Search for the cell housing the specified text and yield its (X, Y) center coordinate. 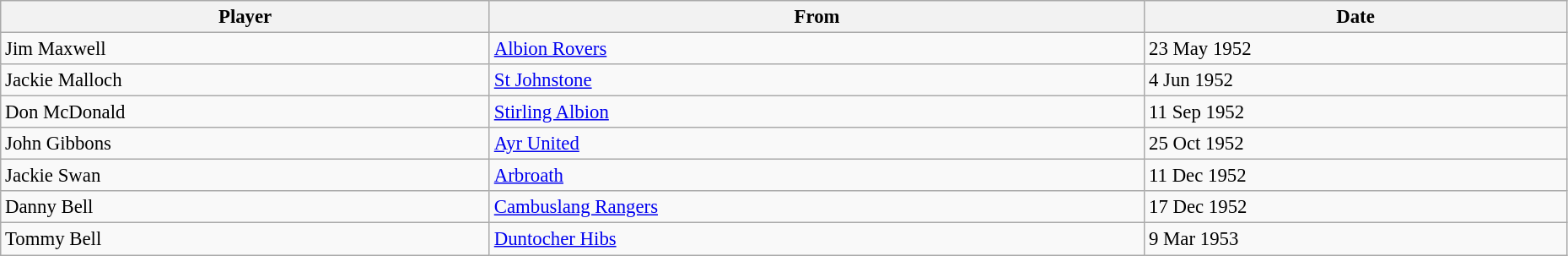
11 Dec 1952 (1356, 176)
Jim Maxwell (245, 49)
25 Oct 1952 (1356, 144)
Danny Bell (245, 207)
17 Dec 1952 (1356, 207)
From (816, 17)
9 Mar 1953 (1356, 239)
11 Sep 1952 (1356, 112)
St Johnstone (816, 80)
Player (245, 17)
John Gibbons (245, 144)
Jackie Swan (245, 176)
Don McDonald (245, 112)
Albion Rovers (816, 49)
Jackie Malloch (245, 80)
Arbroath (816, 176)
Tommy Bell (245, 239)
4 Jun 1952 (1356, 80)
Duntocher Hibs (816, 239)
Date (1356, 17)
Ayr United (816, 144)
23 May 1952 (1356, 49)
Stirling Albion (816, 112)
Cambuslang Rangers (816, 207)
